Identify which cell holds the provided text, then report its (x, y) central coordinate. 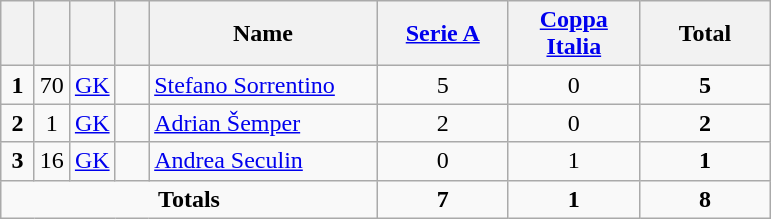
70 (52, 85)
Andrea Seculin (264, 161)
16 (52, 161)
7 (442, 199)
Adrian Šemper (264, 123)
3 (18, 161)
Name (264, 34)
8 (704, 199)
Stefano Sorrentino (264, 85)
Serie A (442, 34)
Total (704, 34)
Totals (189, 199)
Coppa Italia (574, 34)
